Find where the given text appears and provide that cell's center as [X, Y] coordinate. 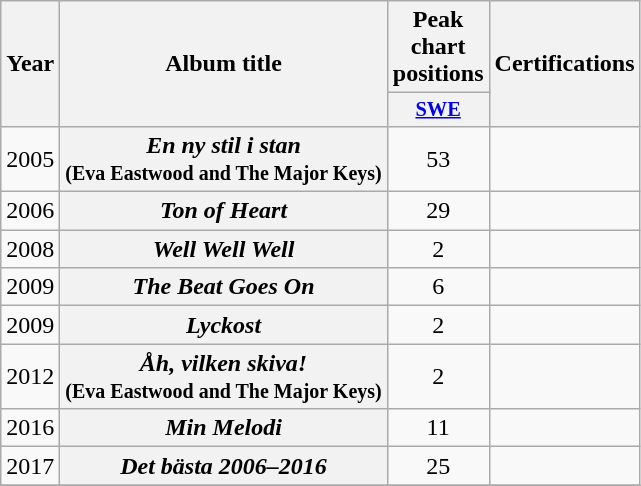
Peak chart positions [438, 47]
2006 [30, 211]
The Beat Goes On [224, 287]
Album title [224, 64]
Åh, vilken skiva!(Eva Eastwood and The Major Keys) [224, 376]
Min Melodi [224, 428]
Det bästa 2006–2016 [224, 466]
2005 [30, 158]
Ton of Heart [224, 211]
En ny stil i stan (Eva Eastwood and The Major Keys) [224, 158]
Year [30, 64]
Lyckost [224, 325]
53 [438, 158]
25 [438, 466]
Certifications [564, 64]
2016 [30, 428]
29 [438, 211]
11 [438, 428]
SWE [438, 110]
Well Well Well [224, 249]
2017 [30, 466]
2008 [30, 249]
2012 [30, 376]
6 [438, 287]
